Extract the [x, y] coordinate from the center of the cell holding the provided text.  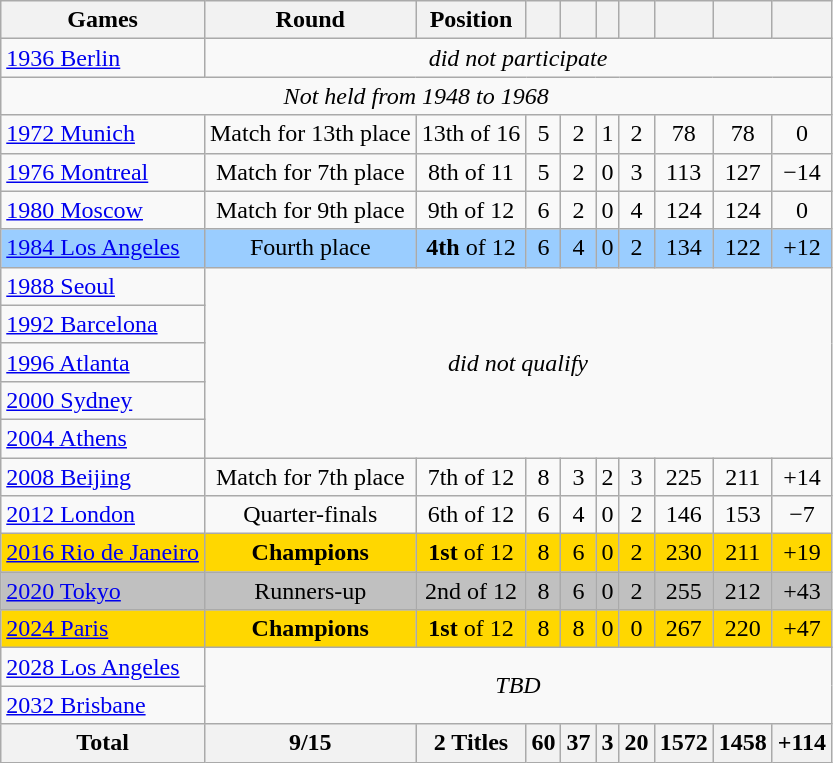
2008 Beijing [103, 477]
122 [742, 248]
134 [684, 248]
230 [684, 553]
+19 [802, 553]
1980 Moscow [103, 210]
267 [684, 629]
2 Titles [471, 743]
Quarter-finals [310, 515]
2000 Sydney [103, 400]
9th of 12 [471, 210]
1572 [684, 743]
2024 Paris [103, 629]
8th of 11 [471, 172]
1984 Los Angeles [103, 248]
did not qualify [518, 362]
Fourth place [310, 248]
+114 [802, 743]
7th of 12 [471, 477]
2032 Brisbane [103, 705]
2004 Athens [103, 438]
127 [742, 172]
13th of 16 [471, 134]
20 [636, 743]
2016 Rio de Janeiro [103, 553]
2020 Tokyo [103, 591]
+14 [802, 477]
1996 Atlanta [103, 362]
2nd of 12 [471, 591]
60 [544, 743]
Runners-up [310, 591]
4th of 12 [471, 248]
1976 Montreal [103, 172]
Games [103, 20]
+43 [802, 591]
Total [103, 743]
153 [742, 515]
1992 Barcelona [103, 324]
Round [310, 20]
225 [684, 477]
6th of 12 [471, 515]
1936 Berlin [103, 58]
1988 Seoul [103, 286]
+47 [802, 629]
9/15 [310, 743]
113 [684, 172]
146 [684, 515]
212 [742, 591]
1458 [742, 743]
220 [742, 629]
1972 Munich [103, 134]
255 [684, 591]
+12 [802, 248]
2028 Los Angeles [103, 667]
37 [578, 743]
Match for 9th place [310, 210]
Position [471, 20]
Match for 13th place [310, 134]
Not held from 1948 to 1968 [416, 96]
1 [608, 134]
−7 [802, 515]
2012 London [103, 515]
TBD [518, 686]
−14 [802, 172]
did not participate [518, 58]
